Provide the [X, Y] coordinate of the cell's center where the given text is located.  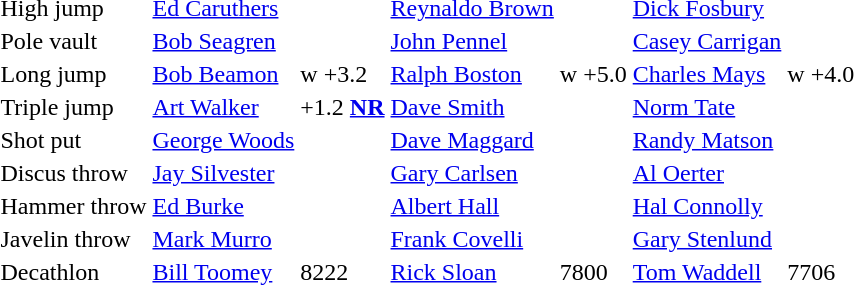
Jay Silvester [224, 173]
Dave Smith [472, 107]
Hal Connolly [707, 206]
Ed Burke [224, 206]
Casey Carrigan [707, 41]
Art Walker [224, 107]
Bob Beamon [224, 74]
Randy Matson [707, 140]
Gary Stenlund [707, 239]
Norm Tate [707, 107]
Gary Carlsen [472, 173]
Charles Mays [707, 74]
John Pennel [472, 41]
Bob Seagren [224, 41]
George Woods [224, 140]
w +3.2 [342, 74]
Al Oerter [707, 173]
Mark Murro [224, 239]
+1.2 NR [342, 107]
Dave Maggard [472, 140]
Albert Hall [472, 206]
Ralph Boston [472, 74]
Frank Covelli [472, 239]
w +5.0 [593, 74]
